Capture the cell that displays the provided text and extract its (X, Y) central coordinate. 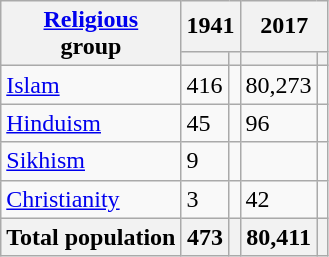
42 (278, 199)
3 (205, 199)
Christianity (91, 199)
Total population (91, 237)
2017 (284, 26)
Hinduism (91, 123)
80,273 (278, 85)
80,411 (278, 237)
1941 (210, 26)
96 (278, 123)
9 (205, 161)
Islam (91, 85)
416 (205, 85)
Sikhism (91, 161)
473 (205, 237)
Religiousgroup (91, 34)
45 (205, 123)
